Locate the cell with the specified text and output its (X, Y) center coordinate. 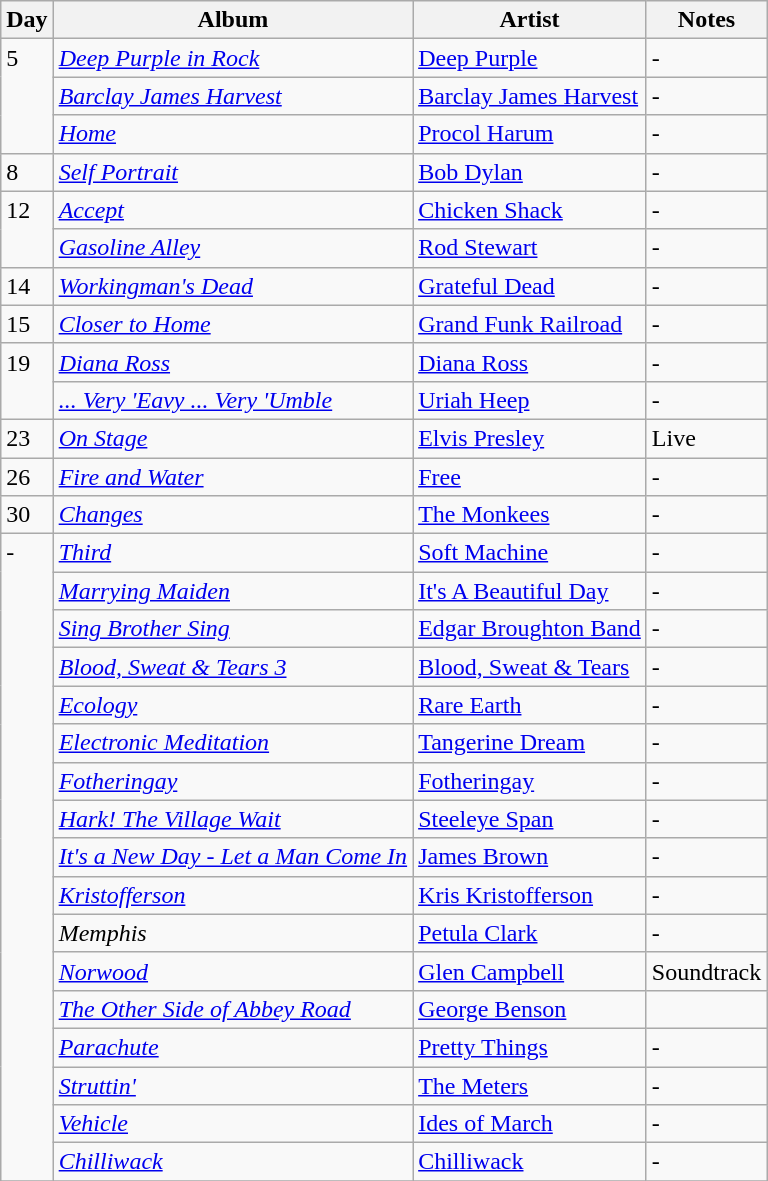
Blood, Sweat & Tears 3 (232, 667)
Blood, Sweat & Tears (530, 667)
23 (27, 438)
Chicken Shack (530, 210)
Self Portrait (232, 172)
12 (27, 229)
Free (530, 477)
Grand Funk Railroad (530, 324)
It's A Beautiful Day (530, 591)
Glen Campbell (530, 971)
30 (27, 515)
George Benson (530, 1009)
Soundtrack (706, 971)
Home (232, 134)
Workingman's Dead (232, 286)
Uriah Heep (530, 400)
James Brown (530, 857)
Kristofferson (232, 895)
Day (27, 20)
Bob Dylan (530, 172)
It's a New Day - Let a Man Come In (232, 857)
Gasoline Alley (232, 248)
Elvis Presley (530, 438)
Edgar Broughton Band (530, 629)
Third (232, 553)
26 (27, 477)
Rare Earth (530, 705)
Accept (232, 210)
Norwood (232, 971)
8 (27, 172)
Tangerine Dream (530, 743)
Electronic Meditation (232, 743)
Struttin' (232, 1085)
Grateful Dead (530, 286)
Parachute (232, 1047)
Album (232, 20)
5 (27, 96)
Artist (530, 20)
Ides of March (530, 1124)
Pretty Things (530, 1047)
Sing Brother Sing (232, 629)
Live (706, 438)
Marrying Maiden (232, 591)
Rod Stewart (530, 248)
Hark! The Village Wait (232, 819)
Kris Kristofferson (530, 895)
Notes (706, 20)
Procol Harum (530, 134)
The Other Side of Abbey Road (232, 1009)
14 (27, 286)
Vehicle (232, 1124)
Deep Purple in Rock (232, 58)
Ecology (232, 705)
Steeleye Span (530, 819)
Memphis (232, 933)
Deep Purple (530, 58)
On Stage (232, 438)
Soft Machine (530, 553)
Changes (232, 515)
19 (27, 381)
Fire and Water (232, 477)
The Monkees (530, 515)
The Meters (530, 1085)
15 (27, 324)
Closer to Home (232, 324)
Petula Clark (530, 933)
... Very 'Eavy ... Very 'Umble (232, 400)
